Capture the cell that displays the provided text and extract its [X, Y] central coordinate. 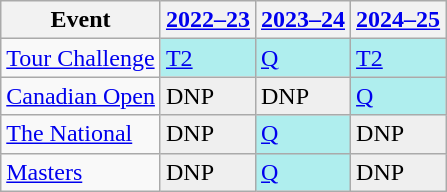
The National [81, 134]
2022–23 [208, 20]
Canadian Open [81, 96]
2024–25 [398, 20]
2023–24 [302, 20]
Event [81, 20]
Tour Challenge [81, 58]
Masters [81, 172]
